Detect which cell encompasses the target text, then output its (X, Y) center coordinate. 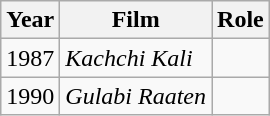
1987 (30, 58)
Gulabi Raaten (136, 96)
Year (30, 20)
1990 (30, 96)
Role (241, 20)
Film (136, 20)
Kachchi Kali (136, 58)
